Output the (x, y) coordinate of the center of the cell containing the given text.  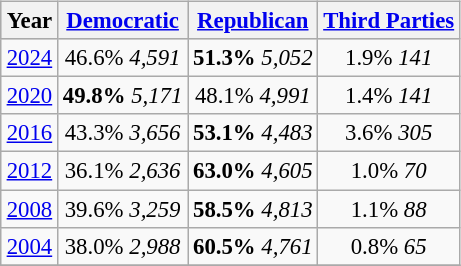
Third Parties (389, 21)
1.1% 88 (389, 209)
43.3% 3,656 (122, 133)
1.9% 141 (389, 58)
49.8% 5,171 (122, 96)
2008 (29, 209)
51.3% 5,052 (253, 58)
39.6% 3,259 (122, 209)
2020 (29, 96)
2012 (29, 171)
2016 (29, 133)
Democratic (122, 21)
48.1% 4,991 (253, 96)
53.1% 4,483 (253, 133)
1.4% 141 (389, 96)
63.0% 4,605 (253, 171)
60.5% 4,761 (253, 246)
36.1% 2,636 (122, 171)
1.0% 70 (389, 171)
2004 (29, 246)
38.0% 2,988 (122, 246)
Year (29, 21)
2024 (29, 58)
3.6% 305 (389, 133)
46.6% 4,591 (122, 58)
Republican (253, 21)
0.8% 65 (389, 246)
58.5% 4,813 (253, 209)
